Detect which cell encompasses the target text, then output its (X, Y) center coordinate. 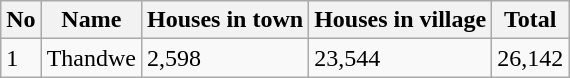
Name (91, 20)
1 (21, 58)
2,598 (226, 58)
Houses in village (400, 20)
Thandwe (91, 58)
Houses in town (226, 20)
No (21, 20)
23,544 (400, 58)
26,142 (530, 58)
Total (530, 20)
